Identify which cell holds the provided text, then report its (X, Y) central coordinate. 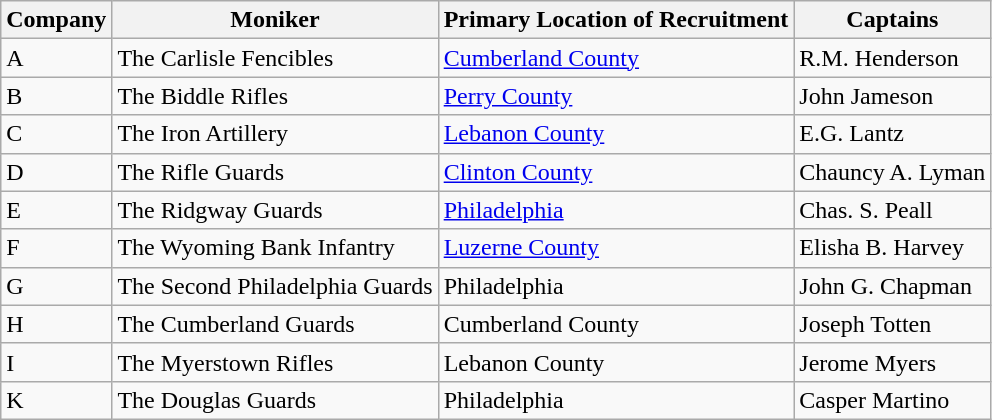
The Myerstown Rifles (275, 362)
E (56, 210)
E.G. Lantz (892, 134)
The Rifle Guards (275, 172)
John Jameson (892, 96)
The Cumberland Guards (275, 324)
The Wyoming Bank Infantry (275, 248)
B (56, 96)
C (56, 134)
F (56, 248)
The Carlisle Fencibles (275, 58)
The Second Philadelphia Guards (275, 286)
R.M. Henderson (892, 58)
D (56, 172)
Chauncy A. Lyman (892, 172)
G (56, 286)
Joseph Totten (892, 324)
Company (56, 20)
Captains (892, 20)
Chas. S. Peall (892, 210)
Perry County (616, 96)
Primary Location of Recruitment (616, 20)
I (56, 362)
Luzerne County (616, 248)
The Biddle Rifles (275, 96)
Elisha B. Harvey (892, 248)
John G. Chapman (892, 286)
A (56, 58)
Jerome Myers (892, 362)
The Ridgway Guards (275, 210)
Casper Martino (892, 400)
K (56, 400)
The Douglas Guards (275, 400)
Clinton County (616, 172)
Moniker (275, 20)
The Iron Artillery (275, 134)
H (56, 324)
